For the text-containing cell, return its midpoint in [X, Y] coordinate format. 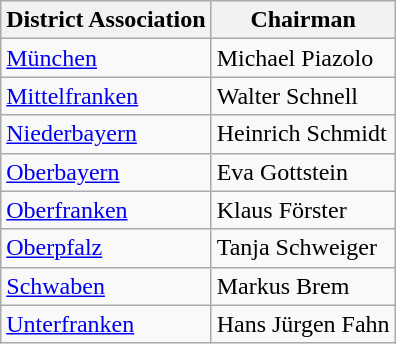
Mittelfranken [106, 96]
Schwaben [106, 286]
Walter Schnell [303, 96]
Chairman [303, 20]
Oberfranken [106, 210]
Heinrich Schmidt [303, 134]
Oberbayern [106, 172]
Unterfranken [106, 324]
München [106, 58]
Eva Gottstein [303, 172]
Hans Jürgen Fahn [303, 324]
Niederbayern [106, 134]
Oberpfalz [106, 248]
Klaus Förster [303, 210]
District Association [106, 20]
Tanja Schweiger [303, 248]
Markus Brem [303, 286]
Michael Piazolo [303, 58]
